From the cell containing the given text, extract its center point as [X, Y] coordinate. 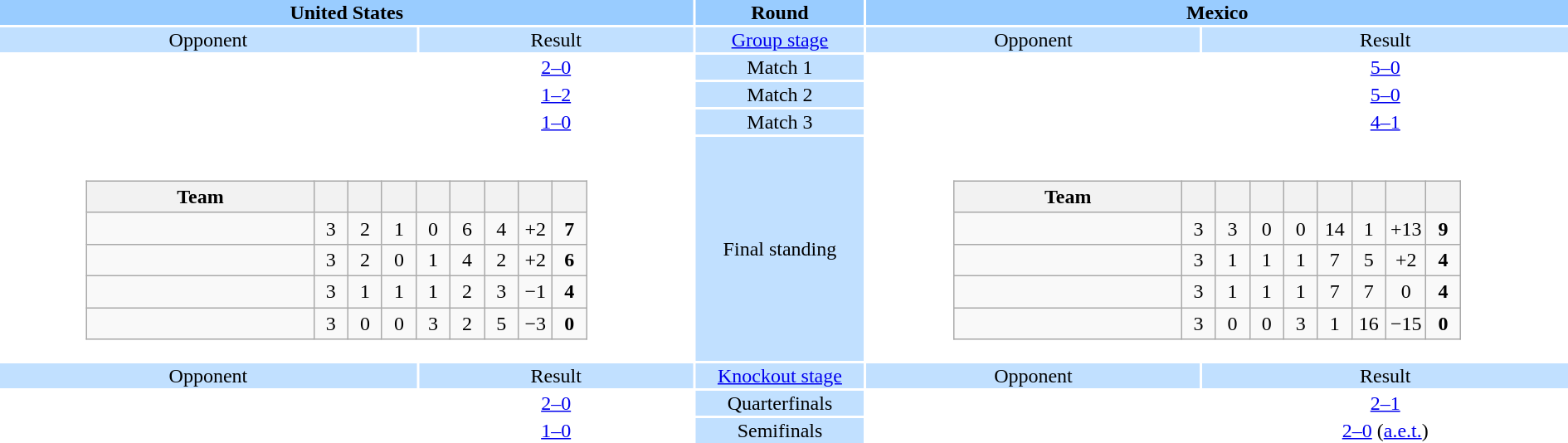
−3 [536, 323]
4–1 [1385, 122]
Team 3 3 0 0 14 1 +13 9 3 1 1 1 7 5 +2 4 3 1 1 1 7 7 0 4 3 0 0 3 1 16 −15 0 [1217, 249]
9 [1444, 228]
Match 3 [780, 122]
16 [1369, 323]
Match 1 [780, 67]
Mexico [1217, 12]
2–1 [1385, 403]
Round [780, 12]
Group stage [780, 40]
2–0 (a.e.t.) [1385, 431]
−15 [1405, 323]
Final standing [780, 249]
1–2 [556, 95]
14 [1334, 228]
Knockout stage [780, 376]
Team 3 2 1 0 6 4 +2 7 3 2 0 1 4 2 +2 6 3 1 1 1 2 3 −1 4 3 0 0 3 2 5 −3 0 [347, 249]
−1 [536, 291]
Semifinals [780, 431]
Match 2 [780, 95]
+13 [1405, 228]
Quarterfinals [780, 403]
United States [347, 12]
